Determine the (x, y) coordinate at the center of the cell enclosing the given text.  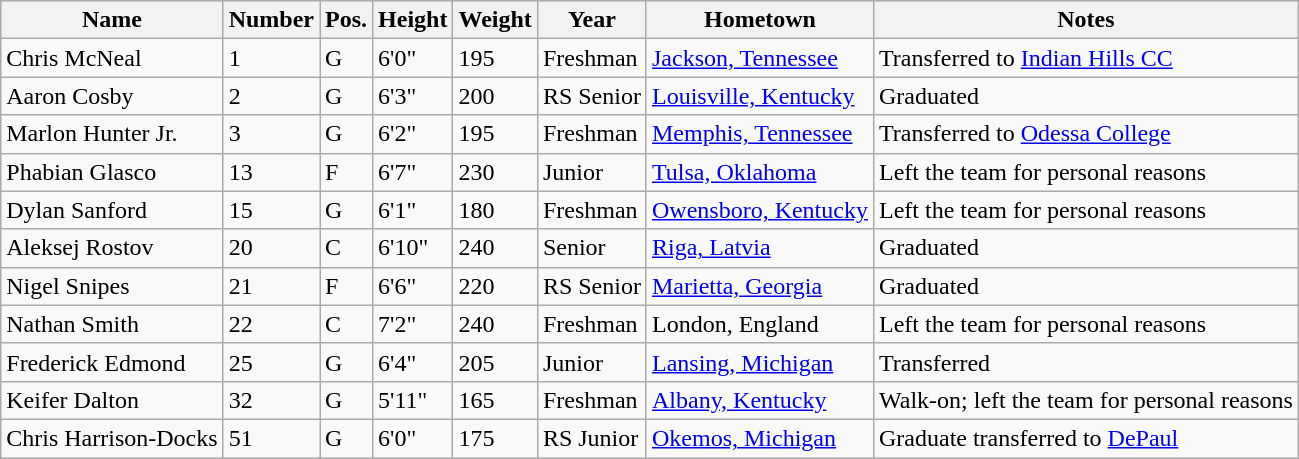
2 (271, 96)
21 (271, 286)
Height (413, 20)
13 (271, 172)
Transferred (1086, 362)
Walk-on; left the team for personal reasons (1086, 400)
RS Junior (592, 438)
Keifer Dalton (112, 400)
32 (271, 400)
Dylan Sanford (112, 210)
Aaron Cosby (112, 96)
Frederick Edmond (112, 362)
6'4" (413, 362)
6'10" (413, 248)
6'1" (413, 210)
5'11" (413, 400)
Nigel Snipes (112, 286)
Aleksej Rostov (112, 248)
Transferred to Odessa College (1086, 134)
6'2" (413, 134)
Marlon Hunter Jr. (112, 134)
51 (271, 438)
London, England (760, 324)
7'2" (413, 324)
3 (271, 134)
Jackson, Tennessee (760, 58)
Hometown (760, 20)
Weight (495, 20)
205 (495, 362)
25 (271, 362)
Okemos, Michigan (760, 438)
Tulsa, Oklahoma (760, 172)
Name (112, 20)
Owensboro, Kentucky (760, 210)
Riga, Latvia (760, 248)
Albany, Kentucky (760, 400)
Lansing, Michigan (760, 362)
Notes (1086, 20)
20 (271, 248)
Pos. (346, 20)
Phabian Glasco (112, 172)
200 (495, 96)
Transferred to Indian Hills CC (1086, 58)
165 (495, 400)
Year (592, 20)
Senior (592, 248)
Chris McNeal (112, 58)
230 (495, 172)
Nathan Smith (112, 324)
6'3" (413, 96)
175 (495, 438)
Marietta, Georgia (760, 286)
1 (271, 58)
Graduate transferred to DePaul (1086, 438)
180 (495, 210)
6'7" (413, 172)
22 (271, 324)
Chris Harrison-Docks (112, 438)
220 (495, 286)
15 (271, 210)
Number (271, 20)
6'6" (413, 286)
Memphis, Tennessee (760, 134)
Louisville, Kentucky (760, 96)
